Determine the (X, Y) coordinate at the center of the cell enclosing the given text.  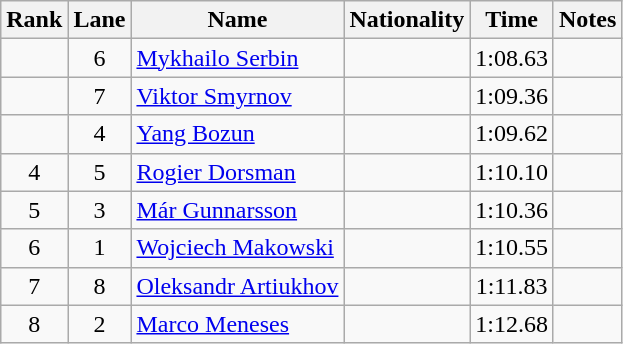
1:12.68 (512, 324)
1:10.36 (512, 210)
Mykhailo Serbin (238, 58)
Oleksandr Artiukhov (238, 286)
3 (100, 210)
Rogier Dorsman (238, 172)
Yang Bozun (238, 134)
Lane (100, 20)
1:09.36 (512, 96)
Marco Meneses (238, 324)
Time (512, 20)
Viktor Smyrnov (238, 96)
1 (100, 248)
Name (238, 20)
Wojciech Makowski (238, 248)
1:08.63 (512, 58)
2 (100, 324)
Notes (587, 20)
1:11.83 (512, 286)
Nationality (407, 20)
1:10.55 (512, 248)
1:10.10 (512, 172)
Rank (34, 20)
Már Gunnarsson (238, 210)
1:09.62 (512, 134)
